For the text-containing cell, return its midpoint in [X, Y] coordinate format. 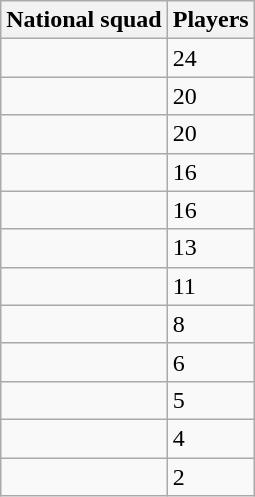
4 [210, 438]
11 [210, 286]
2 [210, 477]
Players [210, 20]
6 [210, 362]
13 [210, 248]
8 [210, 324]
24 [210, 58]
5 [210, 400]
National squad [84, 20]
